Return the [X, Y] coordinate for the center point of the cell that contains the specified text.  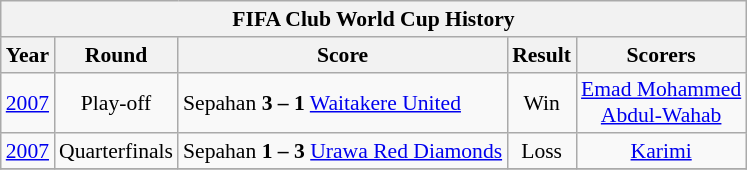
Sepahan 3 – 1 Waitakere United [342, 102]
Loss [542, 152]
FIFA Club World Cup History [374, 19]
Scorers [661, 55]
Quarterfinals [116, 152]
Karimi [661, 152]
Score [342, 55]
Emad Mohammed Abdul-Wahab [661, 102]
Round [116, 55]
Win [542, 102]
Sepahan 1 – 3 Urawa Red Diamonds [342, 152]
Result [542, 55]
Play-off [116, 102]
Year [28, 55]
